Determine the (X, Y) coordinate at the center of the cell enclosing the given text.  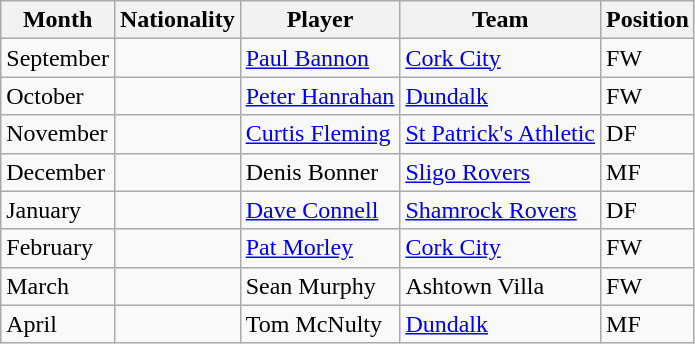
Curtis Fleming (320, 134)
November (58, 134)
Player (320, 20)
Dave Connell (320, 210)
Position (648, 20)
Peter Hanrahan (320, 96)
January (58, 210)
February (58, 248)
October (58, 96)
Paul Bannon (320, 58)
Nationality (177, 20)
Denis Bonner (320, 172)
September (58, 58)
Tom McNulty (320, 324)
Sean Murphy (320, 286)
Pat Morley (320, 248)
Ashtown Villa (500, 286)
Team (500, 20)
St Patrick's Athletic (500, 134)
April (58, 324)
Month (58, 20)
Shamrock Rovers (500, 210)
March (58, 286)
Sligo Rovers (500, 172)
December (58, 172)
